Locate the cell with the specified text and output its (x, y) center coordinate. 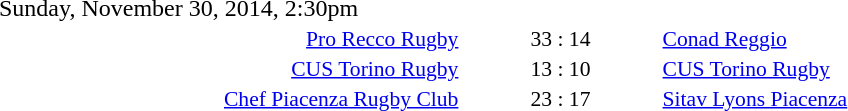
13 : 10 (560, 68)
33 : 14 (560, 38)
